Extract the [X, Y] coordinate from the center of the cell holding the provided text.  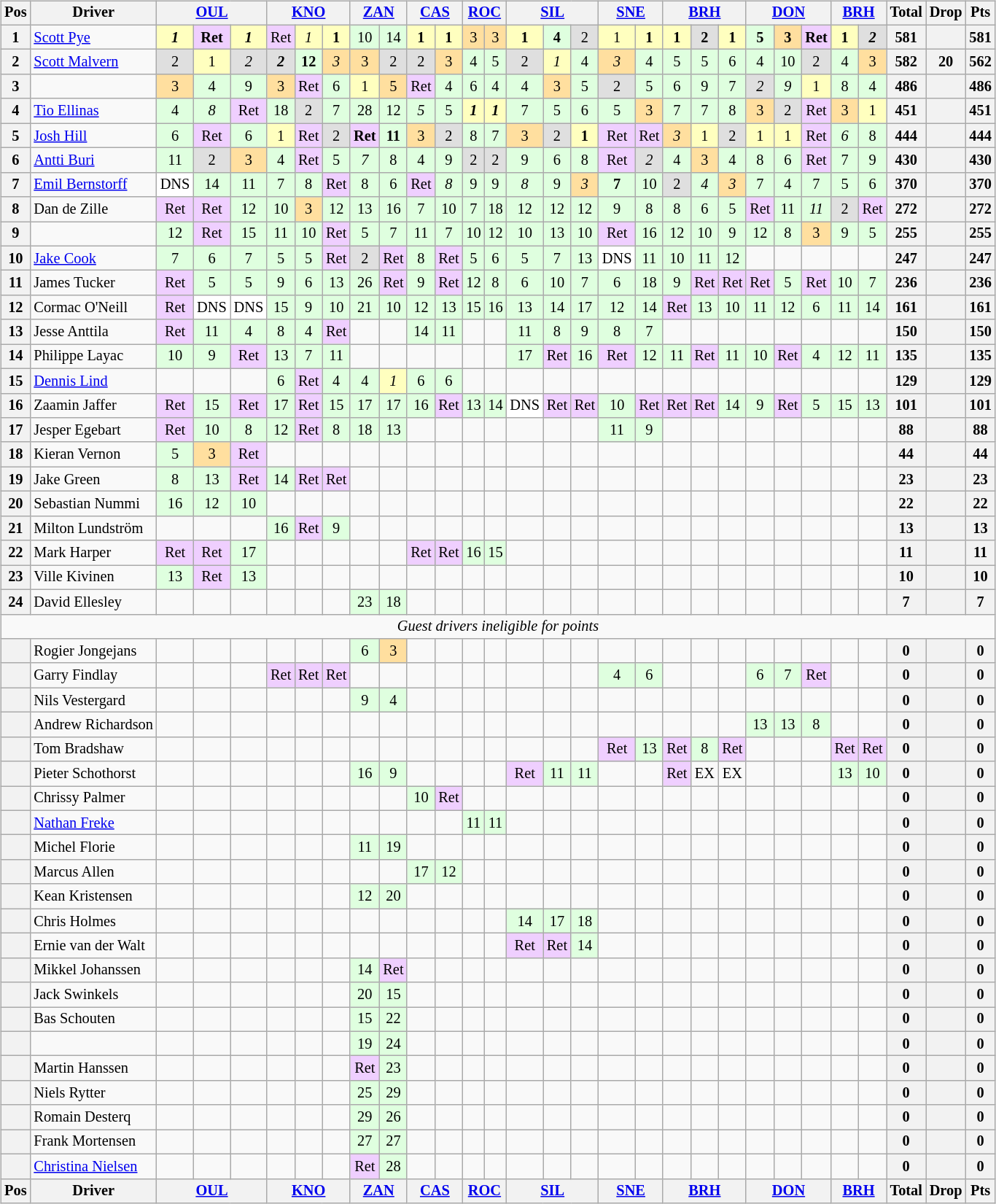
Scott Pye [93, 37]
Niels Rytter [93, 1093]
Nathan Freke [93, 823]
Marcus Allen [93, 872]
562 [980, 62]
Philippe Layac [93, 357]
Ernie van der Walt [93, 946]
Jake Green [93, 479]
Mark Harper [93, 553]
Dennis Lind [93, 381]
Jack Swinkels [93, 995]
Tio Ellinas [93, 111]
Nils Vestergard [93, 700]
Jake Cook [93, 258]
Pieter Schothorst [93, 774]
Guest drivers ineligible for points [497, 626]
Sebastian Nummi [93, 504]
Kean Kristensen [93, 896]
Romain Desterq [93, 1117]
Emil Bernstorff [93, 185]
Scott Malvern [93, 62]
Chrissy Palmer [93, 799]
Josh Hill [93, 136]
Frank Mortensen [93, 1142]
Cormac O'Neill [93, 308]
Michel Florie [93, 847]
Milton Lundström [93, 528]
Mikkel Johanssen [93, 970]
Christina Nielsen [93, 1166]
Garry Findlay [93, 675]
582 [906, 62]
David Ellesley [93, 602]
James Tucker [93, 283]
25 [365, 1093]
Jesse Anttila [93, 332]
Kieran Vernon [93, 454]
Martin Hanssen [93, 1068]
Antti Buri [93, 160]
Zaamin Jaffer [93, 405]
Andrew Richardson [93, 725]
Jesper Egebart [93, 430]
Dan de Zille [93, 209]
Chris Holmes [93, 921]
Ville Kivinen [93, 578]
Bas Schouten [93, 1019]
Rogier Jongejans [93, 651]
Tom Bradshaw [93, 749]
